Locate the cell with the specified text and output its [X, Y] center coordinate. 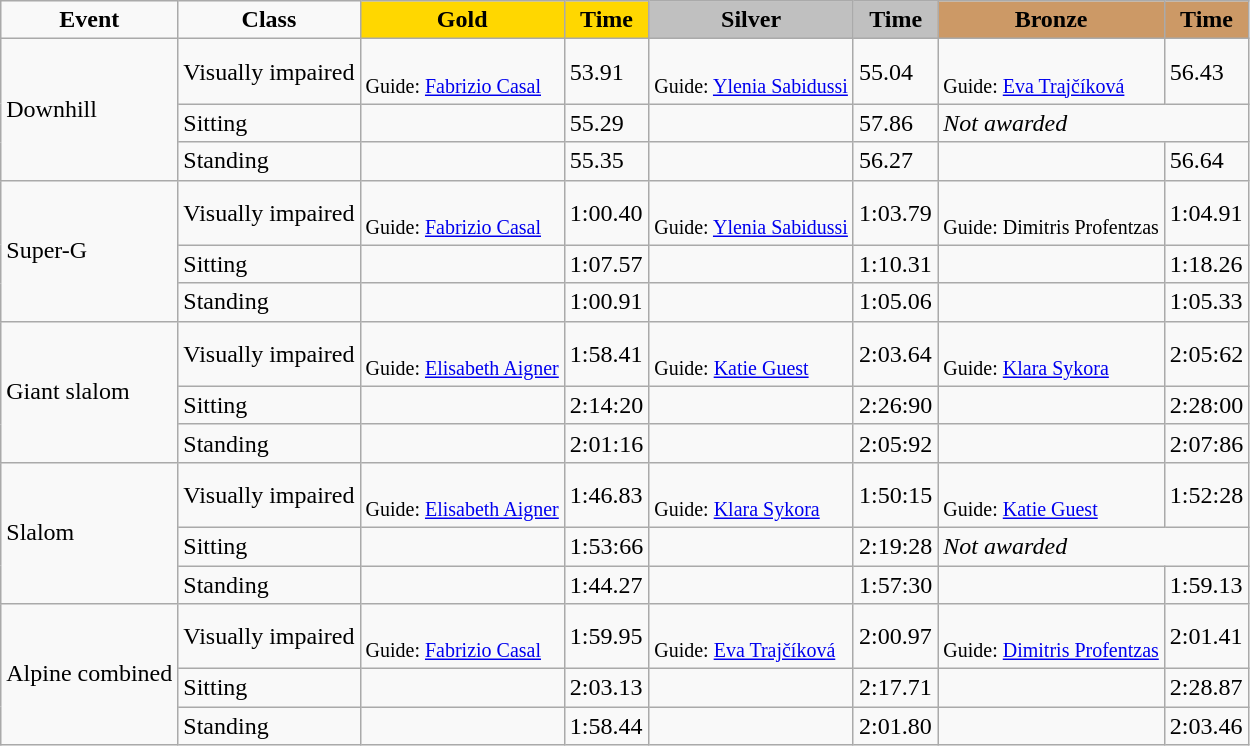
Downhill [90, 110]
2:03.13 [606, 688]
55.35 [606, 161]
1:10.31 [895, 264]
57.86 [895, 123]
1:53:66 [606, 546]
1:52:28 [1206, 494]
2:26:90 [895, 405]
1:50:15 [895, 494]
53.91 [606, 72]
1:58.44 [606, 726]
2:03.64 [895, 354]
Silver [752, 20]
2:28.87 [1206, 688]
56.64 [1206, 161]
2:03.46 [1206, 726]
2:14:20 [606, 405]
2:05:92 [895, 443]
Giant slalom [90, 392]
2:01.41 [1206, 636]
55.04 [895, 72]
1:18.26 [1206, 264]
1:59.95 [606, 636]
1:57:30 [895, 585]
Gold [462, 20]
2:05:62 [1206, 354]
Alpine combined [90, 674]
1:07.57 [606, 264]
56.43 [1206, 72]
1:03.79 [895, 212]
1:44.27 [606, 585]
2:00.97 [895, 636]
56.27 [895, 161]
1:58.41 [606, 354]
Event [90, 20]
2:01.80 [895, 726]
1:04.91 [1206, 212]
55.29 [606, 123]
1:00.91 [606, 302]
2:01:16 [606, 443]
Super-G [90, 250]
Class [269, 20]
Slalom [90, 532]
Bronze [1051, 20]
1:05.06 [895, 302]
2:19:28 [895, 546]
1:05.33 [1206, 302]
1:59.13 [1206, 585]
1:46.83 [606, 494]
2:17.71 [895, 688]
2:28:00 [1206, 405]
1:00.40 [606, 212]
2:07:86 [1206, 443]
